Locate the cell with the specified text and output its [x, y] center coordinate. 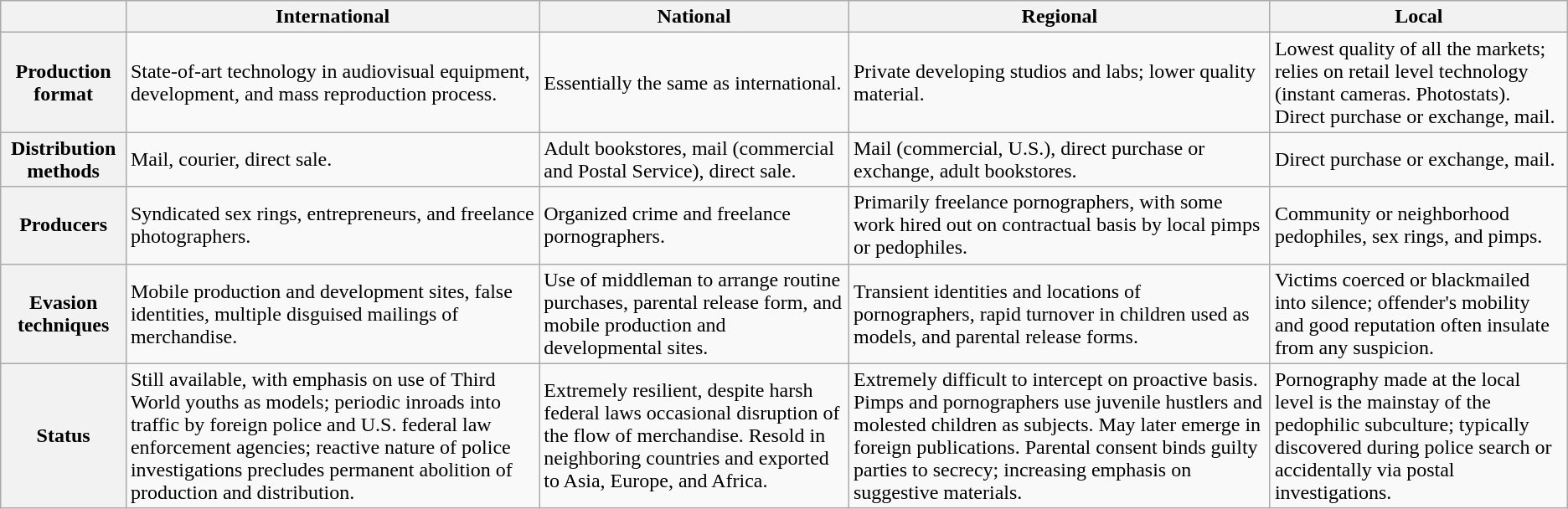
Essentially the same as international. [694, 82]
Regional [1059, 17]
International [332, 17]
Syndicated sex rings, entrepreneurs, and freelance photographers. [332, 225]
Mail (commercial, U.S.), direct purchase or exchange, adult bookstores. [1059, 159]
Production format [64, 82]
Organized crime and freelance pornographers. [694, 225]
Local [1419, 17]
Primarily freelance pornographers, with some work hired out on contractual basis by local pimps or pedophiles. [1059, 225]
Mail, courier, direct sale. [332, 159]
State-of-art technology in audiovisual equipment, development, and mass reproduction process. [332, 82]
Lowest quality of all the markets; relies on retail level technology (instant cameras. Photostats). Direct purchase or exchange, mail. [1419, 82]
Producers [64, 225]
Direct purchase or exchange, mail. [1419, 159]
Evasion techniques [64, 313]
Use of middleman to arrange routine purchases, parental release form, and mobile production and developmental sites. [694, 313]
Status [64, 435]
Victims coerced or blackmailed into silence; offender's mobility and good reputation often insulate from any suspicion. [1419, 313]
Distribution methods [64, 159]
Transient identities and locations of pornographers, rapid turnover in children used as models, and parental release forms. [1059, 313]
National [694, 17]
Mobile production and development sites, false identities, multiple disguised mailings of merchandise. [332, 313]
Adult bookstores, mail (commercial and Postal Service), direct sale. [694, 159]
Community or neighborhood pedophiles, sex rings, and pimps. [1419, 225]
Private developing studios and labs; lower quality material. [1059, 82]
